Identify which cell holds the provided text, then report its [x, y] central coordinate. 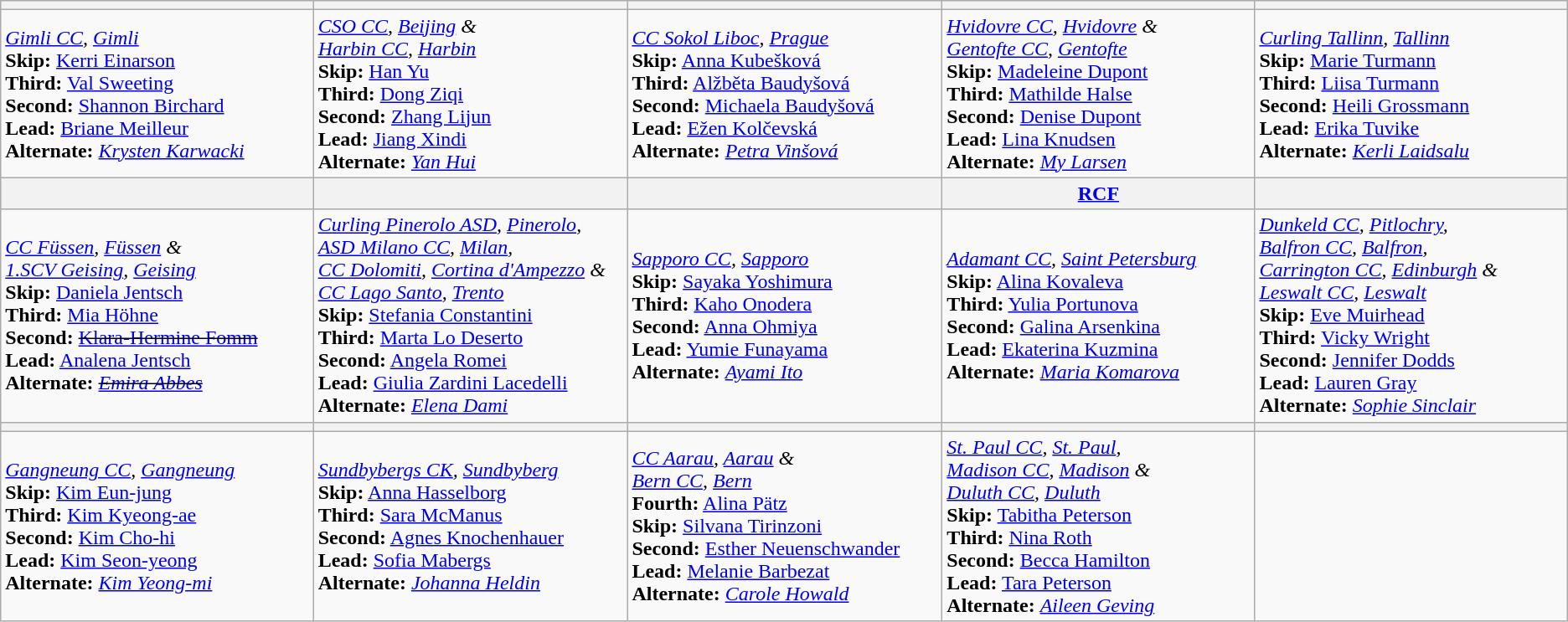
CSO CC, Beijing & Harbin CC, HarbinSkip: Han Yu Third: Dong Ziqi Second: Zhang Lijun Lead: Jiang Xindi Alternate: Yan Hui [471, 94]
CC Sokol Liboc, PragueSkip: Anna Kubešková Third: Alžběta Baudyšová Second: Michaela Baudyšová Lead: Ežen Kolčevská Alternate: Petra Vinšová [785, 94]
Gimli CC, GimliSkip: Kerri Einarson Third: Val Sweeting Second: Shannon Birchard Lead: Briane Meilleur Alternate: Krysten Karwacki [157, 94]
Gangneung CC, GangneungSkip: Kim Eun-jung Third: Kim Kyeong-ae Second: Kim Cho-hi Lead: Kim Seon-yeong Alternate: Kim Yeong-mi [157, 526]
Sundbybergs CK, SundbybergSkip: Anna Hasselborg Third: Sara McManus Second: Agnes Knochenhauer Lead: Sofia Mabergs Alternate: Johanna Heldin [471, 526]
Curling Tallinn, TallinnSkip: Marie Turmann Third: Liisa Turmann Second: Heili Grossmann Lead: Erika Tuvike Alternate: Kerli Laidsalu [1411, 94]
Sapporo CC, SapporoSkip: Sayaka Yoshimura Third: Kaho Onodera Second: Anna Ohmiya Lead: Yumie Funayama Alternate: Ayami Ito [785, 316]
RCF [1099, 193]
Adamant CC, Saint PetersburgSkip: Alina Kovaleva Third: Yulia Portunova Second: Galina Arsenkina Lead: Ekaterina Kuzmina Alternate: Maria Komarova [1099, 316]
